For the text-containing cell, return its midpoint in [X, Y] coordinate format. 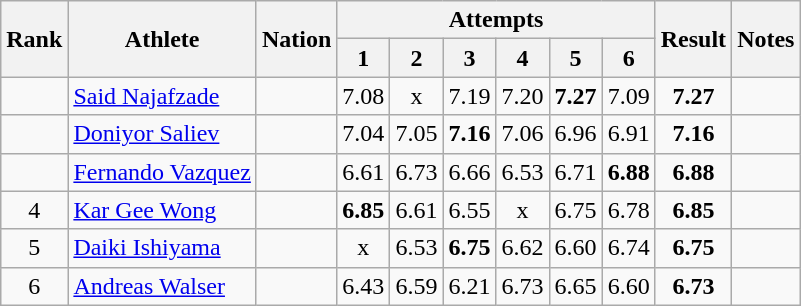
Rank [34, 39]
Athlete [162, 39]
6.59 [416, 286]
2 [416, 58]
7.08 [364, 96]
6.65 [576, 286]
Daiki Ishiyama [162, 248]
7.19 [470, 96]
7.20 [522, 96]
6.91 [628, 134]
Andreas Walser [162, 286]
Attempts [496, 20]
Result [693, 39]
6.71 [576, 172]
3 [470, 58]
Notes [766, 39]
6.55 [470, 210]
Doniyor Saliev [162, 134]
7.09 [628, 96]
6.21 [470, 286]
1 [364, 58]
6.62 [522, 248]
6.78 [628, 210]
Kar Gee Wong [162, 210]
7.06 [522, 134]
7.05 [416, 134]
6.43 [364, 286]
6.96 [576, 134]
7.04 [364, 134]
Said Najafzade [162, 96]
6.66 [470, 172]
Fernando Vazquez [162, 172]
6.74 [628, 248]
Nation [296, 39]
